Scan for the cell matching the given text and deliver its [x, y] coordinate at center. 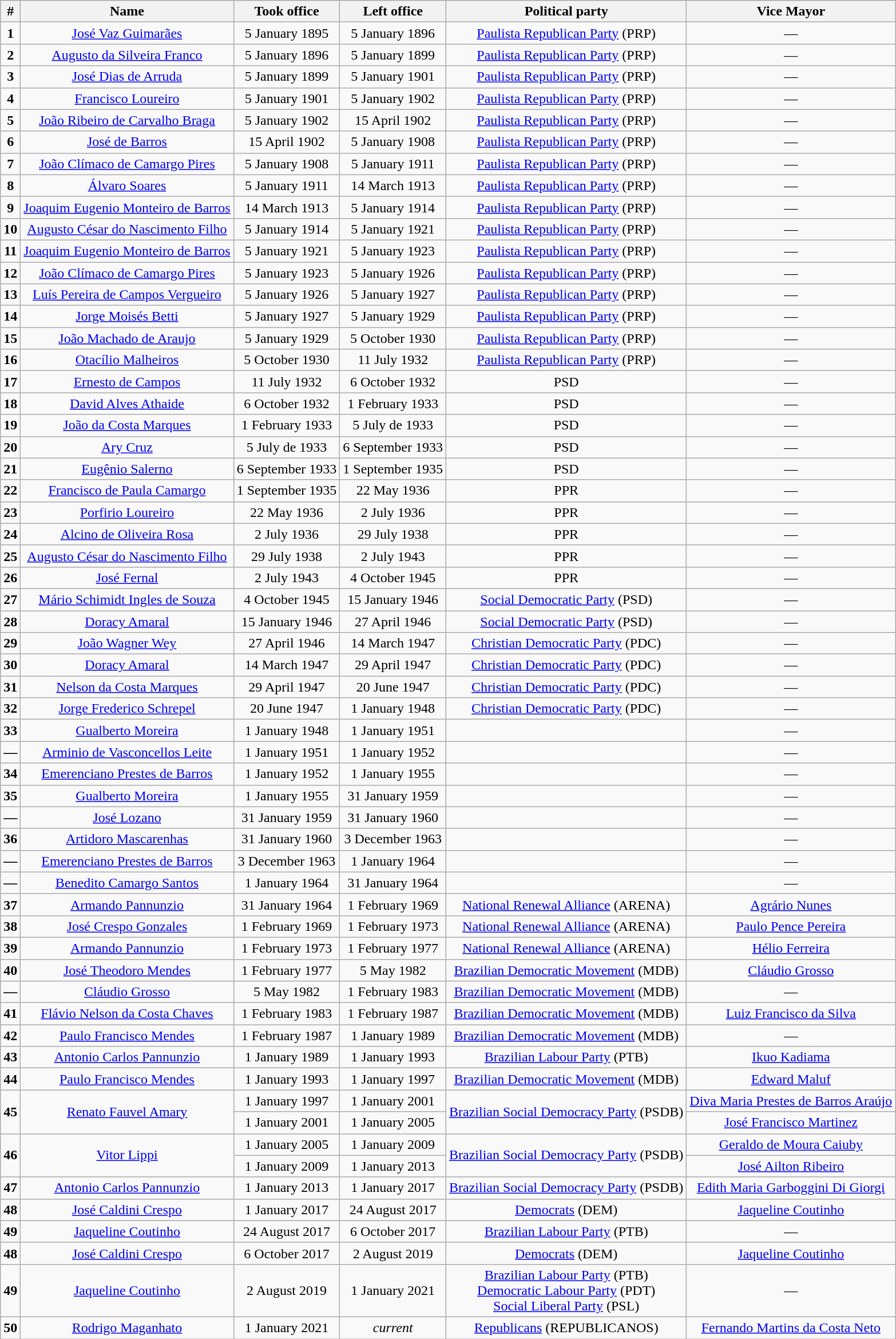
José Fernal [127, 578]
Ary Cruz [127, 447]
José Ailton Ribeiro [791, 1166]
38 [10, 926]
Rodrigo Maganhato [127, 1328]
41 [10, 1014]
Diva Maria Prestes de Barros Araújo [791, 1101]
José Theodoro Mendes [127, 970]
Vitor Lippi [127, 1155]
32 [10, 709]
47 [10, 1188]
Alcino de Oliveira Rosa [127, 534]
26 [10, 578]
Ernesto de Campos [127, 382]
20 [10, 447]
Jorge Moisés Betti [127, 317]
Political party [566, 11]
José Dias de Arruda [127, 77]
9 [10, 207]
2 [10, 55]
Eugênio Salerno [127, 469]
29 [10, 643]
Ikuo Kadiama [791, 1057]
Francisco de Paula Camargo [127, 491]
18 [10, 404]
1 [10, 33]
Took office [287, 11]
17 [10, 382]
45 [10, 1112]
14 [10, 317]
31 [10, 687]
Mário Schimidt Ingles de Souza [127, 599]
35 [10, 796]
Fernando Martins da Costa Neto [791, 1328]
Arminio de Vasconcellos Leite [127, 752]
Flávio Nelson da Costa Chaves [127, 1014]
Jorge Frederico Schrepel [127, 709]
current [393, 1328]
6 [10, 142]
José de Barros [127, 142]
43 [10, 1057]
5 [10, 120]
Left office [393, 11]
25 [10, 556]
46 [10, 1155]
21 [10, 469]
João Machado de Araujo [127, 338]
Artidoro Mascarenhas [127, 839]
4 [10, 98]
Paulo Pence Pereira [791, 926]
11 [10, 251]
28 [10, 621]
19 [10, 425]
Renato Fauvel Amary [127, 1112]
Otacílio Malheiros [127, 360]
50 [10, 1328]
José Crespo Gonzales [127, 926]
Luiz Francisco da Silva [791, 1014]
João da Costa Marques [127, 425]
23 [10, 512]
15 [10, 338]
Álvaro Soares [127, 185]
Porfirio Loureiro [127, 512]
José Vaz Guimarães [127, 33]
37 [10, 904]
16 [10, 360]
8 [10, 185]
40 [10, 970]
30 [10, 665]
44 [10, 1079]
Augusto da Silveira Franco [127, 55]
Agrário Nunes [791, 904]
34 [10, 774]
Nelson da Costa Marques [127, 687]
Luís Pereira de Campos Vergueiro [127, 295]
# [10, 11]
33 [10, 730]
José Francisco Martinez [791, 1123]
12 [10, 273]
Republicans (REPUBLICANOS) [566, 1328]
Geraldo de Moura Caiuby [791, 1144]
Benedito Camargo Santos [127, 883]
Edward Maluf [791, 1079]
13 [10, 295]
Edith Maria Garboggini Di Giorgi [791, 1188]
39 [10, 948]
Vice Mayor [791, 11]
João Ribeiro de Carvalho Braga [127, 120]
David Alves Athaide [127, 404]
João Wagner Wey [127, 643]
27 [10, 599]
5 January 1895 [287, 33]
Brazilian Labour Party (PTB)Democratic Labour Party (PDT)Social Liberal Party (PSL) [566, 1290]
42 [10, 1036]
36 [10, 839]
Name [127, 11]
7 [10, 164]
24 [10, 534]
22 [10, 491]
3 [10, 77]
Francisco Loureiro [127, 98]
Hélio Ferreira [791, 948]
10 [10, 229]
José Lozano [127, 817]
